Find where the given text appears and provide that cell's center as [x, y] coordinate. 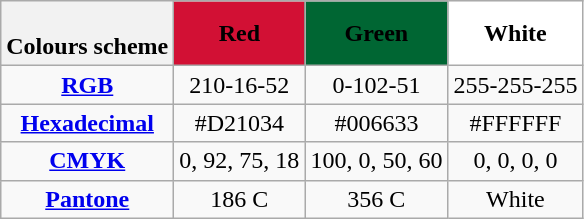
356 C [376, 199]
RGB [88, 85]
#D21034 [240, 123]
CMYK [88, 161]
255-255-255 [516, 85]
Red [240, 34]
0, 92, 75, 18 [240, 161]
#FFFFFF [516, 123]
0, 0, 0, 0 [516, 161]
0-102-51 [376, 85]
Pantone [88, 199]
100, 0, 50, 60 [376, 161]
Colours scheme [88, 34]
210-16-52 [240, 85]
Hexadecimal [88, 123]
Green [376, 34]
186 C [240, 199]
#006633 [376, 123]
